Identify which cell holds the provided text, then report its (x, y) central coordinate. 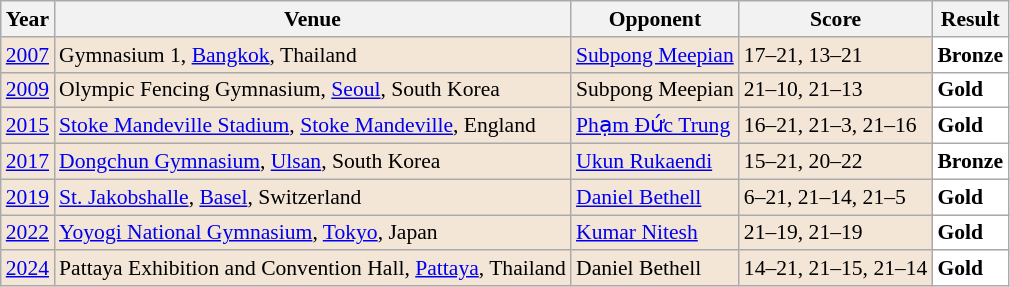
Score (836, 19)
Ukun Rukaendi (655, 162)
Dongchun Gymnasium, Ulsan, South Korea (312, 162)
2015 (28, 126)
Kumar Nitesh (655, 233)
2007 (28, 55)
2009 (28, 90)
2017 (28, 162)
14–21, 21–15, 21–14 (836, 269)
21–10, 21–13 (836, 90)
2024 (28, 269)
Year (28, 19)
Opponent (655, 19)
Pattaya Exhibition and Convention Hall, Pattaya, Thailand (312, 269)
Result (970, 19)
St. Jakobshalle, Basel, Switzerland (312, 197)
21–19, 21–19 (836, 233)
16–21, 21–3, 21–16 (836, 126)
Stoke Mandeville Stadium, Stoke Mandeville, England (312, 126)
15–21, 20–22 (836, 162)
2022 (28, 233)
Phạm Đức Trung (655, 126)
Olympic Fencing Gymnasium, Seoul, South Korea (312, 90)
6–21, 21–14, 21–5 (836, 197)
2019 (28, 197)
17–21, 13–21 (836, 55)
Gymnasium 1, Bangkok, Thailand (312, 55)
Venue (312, 19)
Yoyogi National Gymnasium, Tokyo, Japan (312, 233)
